Detect which cell encompasses the target text, then output its (X, Y) center coordinate. 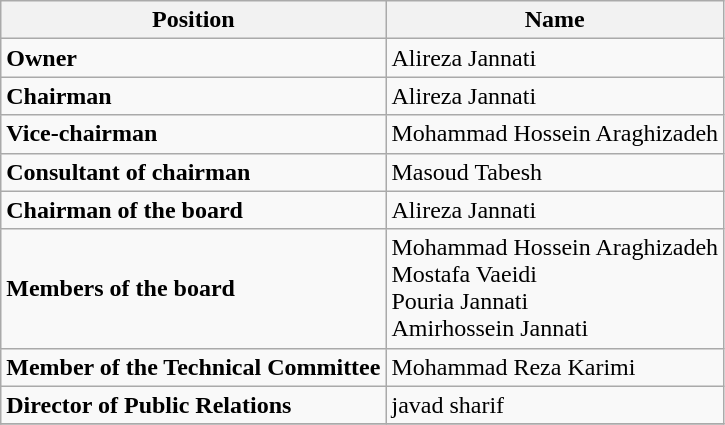
Chairman of the board (194, 210)
Member of the Technical Committee (194, 367)
Owner (194, 58)
Masoud Tabesh (555, 172)
Position (194, 20)
Director of Public Relations (194, 405)
Members of the board (194, 288)
Mohammad Hossein Araghizadeh (555, 134)
Mohammad Hossein Araghizadeh Mostafa Vaeidi Pouria Jannati Amirhossein Jannati (555, 288)
Vice-chairman (194, 134)
javad sharif (555, 405)
Mohammad Reza Karimi (555, 367)
Name (555, 20)
Chairman (194, 96)
Consultant of chairman (194, 172)
